Identify which cell holds the provided text, then report its (x, y) central coordinate. 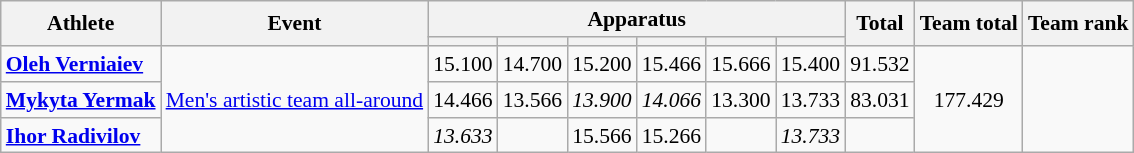
14.066 (672, 100)
13.566 (532, 100)
Mykyta Yermak (81, 100)
91.532 (880, 64)
15.466 (672, 64)
Athlete (81, 24)
13.900 (602, 100)
13.733 (810, 100)
15.100 (462, 64)
13.300 (740, 100)
14.466 (462, 100)
15.200 (602, 64)
83.031 (880, 100)
15.666 (740, 64)
Apparatus (636, 19)
177.429 (969, 100)
Event (295, 24)
14.700 (532, 64)
Total (880, 24)
Men's artistic team all-around (295, 100)
Team rank (1078, 24)
15.400 (810, 64)
Team total (969, 24)
Oleh Verniaiev (81, 64)
